Return the (X, Y) coordinate for the center point of the cell that contains the specified text.  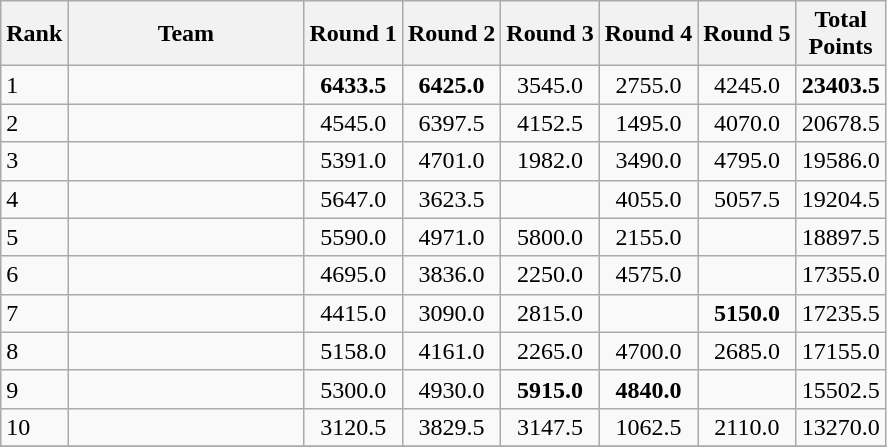
2755.0 (648, 85)
Round 4 (648, 34)
6397.5 (451, 123)
6425.0 (451, 85)
1062.5 (648, 427)
5915.0 (550, 389)
17155.0 (840, 351)
3836.0 (451, 275)
2155.0 (648, 237)
2250.0 (550, 275)
3147.5 (550, 427)
6433.5 (353, 85)
Round 1 (353, 34)
3 (34, 161)
1 (34, 85)
4971.0 (451, 237)
Round 3 (550, 34)
4415.0 (353, 313)
15502.5 (840, 389)
5590.0 (353, 237)
4575.0 (648, 275)
8 (34, 351)
7 (34, 313)
2265.0 (550, 351)
Team (186, 34)
3623.5 (451, 199)
19586.0 (840, 161)
4695.0 (353, 275)
2 (34, 123)
23403.5 (840, 85)
9 (34, 389)
2110.0 (747, 427)
2815.0 (550, 313)
5057.5 (747, 199)
4700.0 (648, 351)
4152.5 (550, 123)
5150.0 (747, 313)
18897.5 (840, 237)
4930.0 (451, 389)
17235.5 (840, 313)
5 (34, 237)
4795.0 (747, 161)
4070.0 (747, 123)
4245.0 (747, 85)
17355.0 (840, 275)
5800.0 (550, 237)
5300.0 (353, 389)
1982.0 (550, 161)
3090.0 (451, 313)
Round 5 (747, 34)
10 (34, 427)
5647.0 (353, 199)
Total Points (840, 34)
4545.0 (353, 123)
4161.0 (451, 351)
5158.0 (353, 351)
3829.5 (451, 427)
4 (34, 199)
13270.0 (840, 427)
3120.5 (353, 427)
2685.0 (747, 351)
6 (34, 275)
3490.0 (648, 161)
4840.0 (648, 389)
Rank (34, 34)
4055.0 (648, 199)
5391.0 (353, 161)
19204.5 (840, 199)
1495.0 (648, 123)
3545.0 (550, 85)
20678.5 (840, 123)
4701.0 (451, 161)
Round 2 (451, 34)
